From the cell containing the given text, extract its center point as (x, y) coordinate. 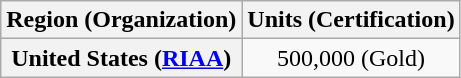
Region (Organization) (122, 20)
500,000 (Gold) (351, 58)
Units (Certification) (351, 20)
United States (RIAA) (122, 58)
